For the text-containing cell, return its midpoint in (x, y) coordinate format. 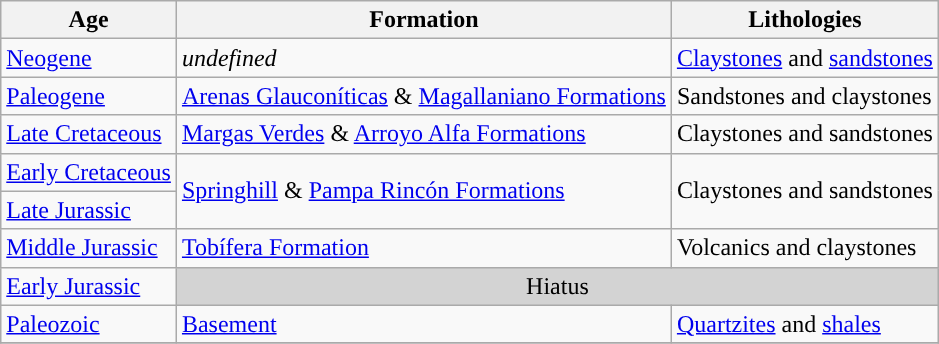
Springhill & Pampa Rincón Formations (424, 191)
Early Jurassic (89, 286)
Sandstones and claystones (804, 96)
Neogene (89, 58)
Hiatus (557, 286)
Margas Verdes & Arroyo Alfa Formations (424, 134)
undefined (424, 58)
Formation (424, 20)
Volcanics and claystones (804, 248)
Paleozoic (89, 324)
Lithologies (804, 20)
Paleogene (89, 96)
Quartzites and shales (804, 324)
Age (89, 20)
Tobífera Formation (424, 248)
Late Jurassic (89, 210)
Late Cretaceous (89, 134)
Early Cretaceous (89, 172)
Basement (424, 324)
Middle Jurassic (89, 248)
Arenas Glauconíticas & Magallaniano Formations (424, 96)
